Search for the cell housing the specified text and yield its (x, y) center coordinate. 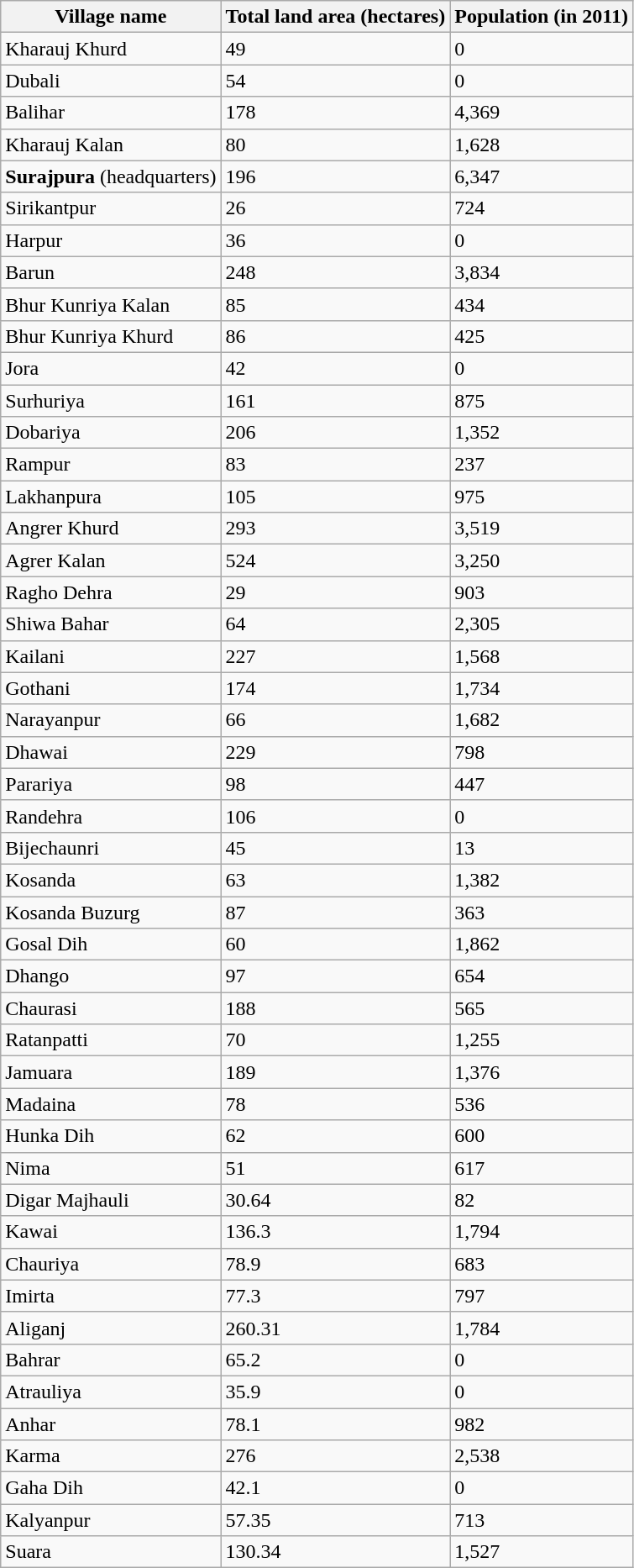
54 (336, 81)
447 (542, 784)
536 (542, 1104)
724 (542, 208)
Sirikantpur (111, 208)
363 (542, 912)
Atrauliya (111, 1392)
4,369 (542, 113)
Kosanda (111, 880)
Randehra (111, 816)
49 (336, 49)
Chaurasi (111, 1008)
2,538 (542, 1456)
434 (542, 304)
1,794 (542, 1232)
1,628 (542, 145)
Hunka Dih (111, 1136)
293 (336, 529)
229 (336, 752)
64 (336, 624)
78 (336, 1104)
Gosal Dih (111, 944)
6,347 (542, 176)
80 (336, 145)
600 (542, 1136)
Suara (111, 1552)
62 (336, 1136)
174 (336, 688)
Dubali (111, 81)
Surajpura (headquarters) (111, 176)
77.3 (336, 1296)
42 (336, 368)
3,519 (542, 529)
Angrer Khurd (111, 529)
Parariya (111, 784)
276 (336, 1456)
1,734 (542, 688)
65.2 (336, 1360)
1,862 (542, 944)
797 (542, 1296)
524 (336, 560)
105 (336, 497)
26 (336, 208)
106 (336, 816)
425 (542, 336)
1,376 (542, 1072)
1,784 (542, 1328)
78.9 (336, 1264)
1,568 (542, 656)
70 (336, 1040)
Kawai (111, 1232)
29 (336, 592)
Kalyanpur (111, 1520)
189 (336, 1072)
83 (336, 465)
1,682 (542, 720)
Barun (111, 272)
683 (542, 1264)
Rampur (111, 465)
654 (542, 976)
Gothani (111, 688)
713 (542, 1520)
Kharauj Khurd (111, 49)
63 (336, 880)
Dobariya (111, 433)
1,527 (542, 1552)
36 (336, 240)
Jamuara (111, 1072)
Narayanpur (111, 720)
45 (336, 848)
78.1 (336, 1424)
Digar Majhauli (111, 1200)
Harpur (111, 240)
Bahrar (111, 1360)
Dhango (111, 976)
66 (336, 720)
227 (336, 656)
Kailani (111, 656)
3,834 (542, 272)
Balihar (111, 113)
82 (542, 1200)
Kharauj Kalan (111, 145)
982 (542, 1424)
875 (542, 401)
Ratanpatti (111, 1040)
Jora (111, 368)
903 (542, 592)
Nima (111, 1168)
1,255 (542, 1040)
1,382 (542, 880)
178 (336, 113)
617 (542, 1168)
237 (542, 465)
Kosanda Buzurg (111, 912)
60 (336, 944)
798 (542, 752)
Village name (111, 17)
Agrer Kalan (111, 560)
Ragho Dehra (111, 592)
Bijechaunri (111, 848)
35.9 (336, 1392)
98 (336, 784)
260.31 (336, 1328)
3,250 (542, 560)
13 (542, 848)
97 (336, 976)
Bhur Kunriya Khurd (111, 336)
Anhar (111, 1424)
Lakhanpura (111, 497)
565 (542, 1008)
2,305 (542, 624)
Dhawai (111, 752)
975 (542, 497)
196 (336, 176)
Aliganj (111, 1328)
Shiwa Bahar (111, 624)
Gaha Dih (111, 1488)
Chauriya (111, 1264)
Population (in 2011) (542, 17)
87 (336, 912)
Bhur Kunriya Kalan (111, 304)
42.1 (336, 1488)
Karma (111, 1456)
248 (336, 272)
Imirta (111, 1296)
51 (336, 1168)
Total land area (hectares) (336, 17)
130.34 (336, 1552)
Surhuriya (111, 401)
1,352 (542, 433)
85 (336, 304)
57.35 (336, 1520)
136.3 (336, 1232)
206 (336, 433)
86 (336, 336)
Madaina (111, 1104)
188 (336, 1008)
30.64 (336, 1200)
161 (336, 401)
